Provide the [x, y] coordinate of the cell's center where the given text is located.  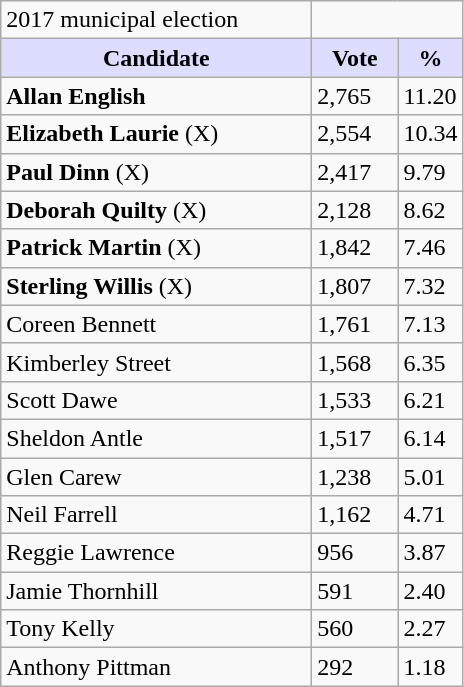
Scott Dawe [156, 400]
2,554 [355, 134]
10.34 [430, 134]
8.62 [430, 210]
1,568 [355, 362]
2,417 [355, 172]
Tony Kelly [156, 629]
956 [355, 553]
1,517 [355, 438]
6.14 [430, 438]
1.18 [430, 667]
Elizabeth Laurie (X) [156, 134]
Glen Carew [156, 477]
9.79 [430, 172]
1,162 [355, 515]
7.46 [430, 248]
Sterling Willis (X) [156, 286]
7.32 [430, 286]
4.71 [430, 515]
1,761 [355, 324]
6.35 [430, 362]
Vote [355, 58]
Anthony Pittman [156, 667]
2.27 [430, 629]
1,842 [355, 248]
6.21 [430, 400]
Candidate [156, 58]
11.20 [430, 96]
1,533 [355, 400]
Reggie Lawrence [156, 553]
Paul Dinn (X) [156, 172]
1,238 [355, 477]
2017 municipal election [156, 20]
591 [355, 591]
Kimberley Street [156, 362]
1,807 [355, 286]
7.13 [430, 324]
5.01 [430, 477]
Neil Farrell [156, 515]
Deborah Quilty (X) [156, 210]
3.87 [430, 553]
Coreen Bennett [156, 324]
% [430, 58]
2.40 [430, 591]
2,765 [355, 96]
Jamie Thornhill [156, 591]
292 [355, 667]
560 [355, 629]
2,128 [355, 210]
Sheldon Antle [156, 438]
Allan English [156, 96]
Patrick Martin (X) [156, 248]
